Scan for the cell matching the given text and deliver its [X, Y] coordinate at center. 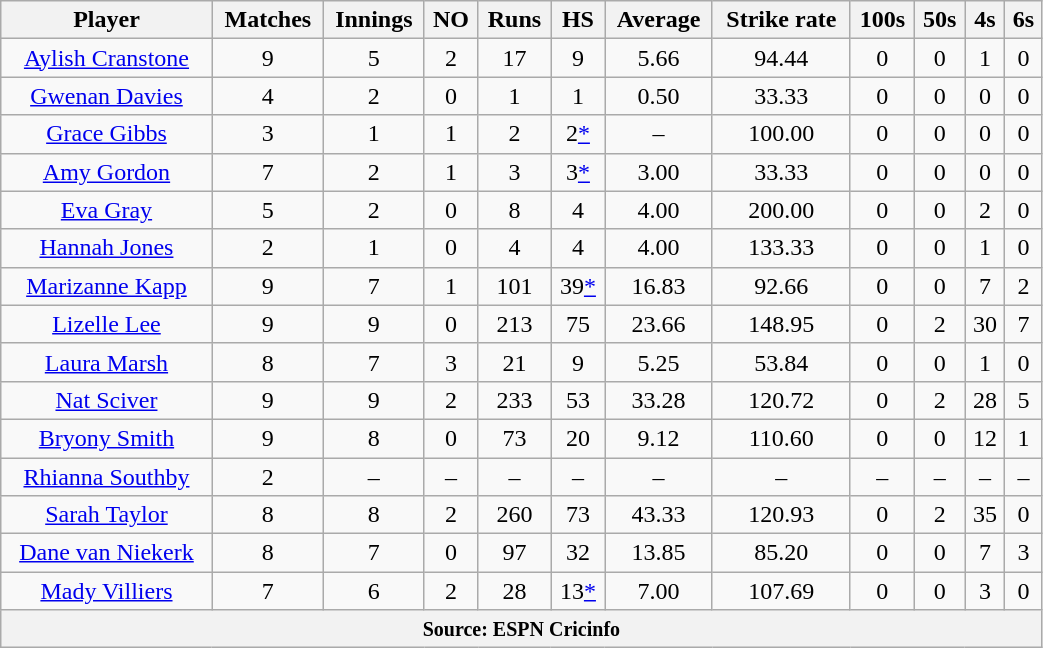
Sarah Taylor [106, 515]
30 [985, 324]
100.00 [781, 134]
75 [578, 324]
32 [578, 553]
3.00 [659, 172]
260 [514, 515]
213 [514, 324]
NO [451, 20]
Mady Villiers [106, 591]
Nat Sciver [106, 400]
92.66 [781, 286]
13.85 [659, 553]
6s [1024, 20]
17 [514, 58]
13* [578, 591]
5.66 [659, 58]
12 [985, 438]
7.00 [659, 591]
0.50 [659, 96]
133.33 [781, 248]
Lizelle Lee [106, 324]
Eva Gray [106, 210]
Rhianna Southby [106, 477]
43.33 [659, 515]
Aylish Cranstone [106, 58]
39* [578, 286]
Amy Gordon [106, 172]
Matches [268, 20]
85.20 [781, 553]
148.95 [781, 324]
Dane van Niekerk [106, 553]
Gwenan Davies [106, 96]
Hannah Jones [106, 248]
97 [514, 553]
120.93 [781, 515]
100s [882, 20]
Grace Gibbs [106, 134]
20 [578, 438]
200.00 [781, 210]
Bryony Smith [106, 438]
HS [578, 20]
107.69 [781, 591]
Marizanne Kapp [106, 286]
Laura Marsh [106, 362]
23.66 [659, 324]
5.25 [659, 362]
21 [514, 362]
33.28 [659, 400]
94.44 [781, 58]
53.84 [781, 362]
Source: ESPN Cricinfo [522, 629]
6 [374, 591]
16.83 [659, 286]
101 [514, 286]
3* [578, 172]
Strike rate [781, 20]
2* [578, 134]
35 [985, 515]
Player [106, 20]
4s [985, 20]
233 [514, 400]
Runs [514, 20]
50s [940, 20]
53 [578, 400]
120.72 [781, 400]
110.60 [781, 438]
Innings [374, 20]
Average [659, 20]
9.12 [659, 438]
